Pinpoint the cell where the given text exists, returning its (x, y) midpoint coordinate. 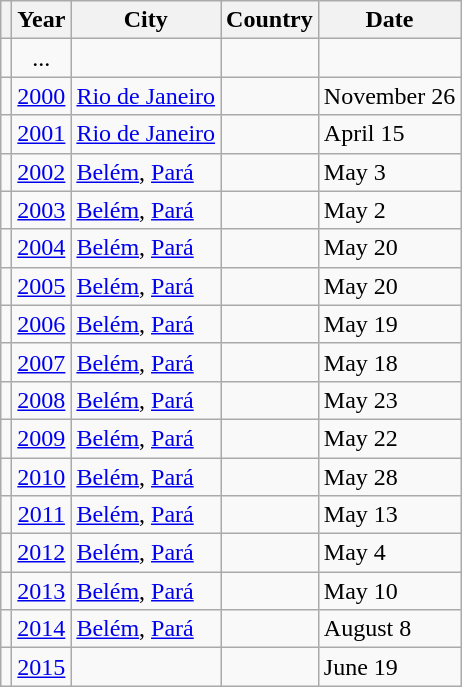
2002 (42, 172)
2005 (42, 286)
May 23 (389, 400)
2006 (42, 324)
2001 (42, 134)
2014 (42, 629)
2004 (42, 248)
May 10 (389, 591)
June 19 (389, 667)
Date (389, 20)
2010 (42, 477)
2011 (42, 515)
April 15 (389, 134)
2000 (42, 96)
May 4 (389, 553)
November 26 (389, 96)
2003 (42, 210)
Country (270, 20)
... (42, 58)
May 18 (389, 362)
2013 (42, 591)
2007 (42, 362)
May 13 (389, 515)
2015 (42, 667)
Year (42, 20)
2009 (42, 438)
May 22 (389, 438)
2008 (42, 400)
May 19 (389, 324)
May 2 (389, 210)
May 28 (389, 477)
May 3 (389, 172)
August 8 (389, 629)
2012 (42, 553)
City (146, 20)
